Return (x, y) of the center of cell containing provided text 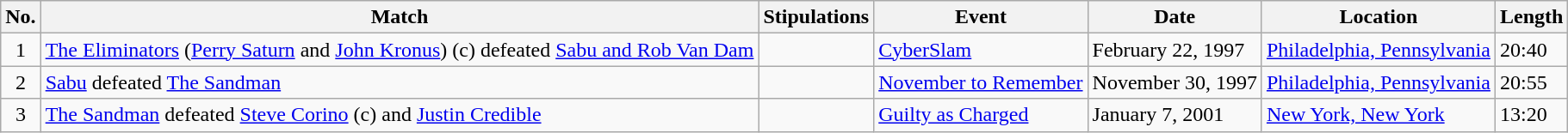
3 (21, 115)
CyberSlam (981, 50)
1 (21, 50)
January 7, 2001 (1174, 115)
20:40 (1531, 50)
20:55 (1531, 82)
November to Remember (981, 82)
2 (21, 82)
The Eliminators (Perry Saturn and John Kronus) (c) defeated Sabu and Rob Van Dam (400, 50)
Guilty as Charged (981, 115)
The Sandman defeated Steve Corino (c) and Justin Credible (400, 115)
November 30, 1997 (1174, 82)
Event (981, 17)
No. (21, 17)
Date (1174, 17)
Match (400, 17)
Location (1378, 17)
New York, New York (1378, 115)
Length (1531, 17)
Sabu defeated The Sandman (400, 82)
Stipulations (816, 17)
February 22, 1997 (1174, 50)
13:20 (1531, 115)
